Detect which cell encompasses the target text, then output its [x, y] center coordinate. 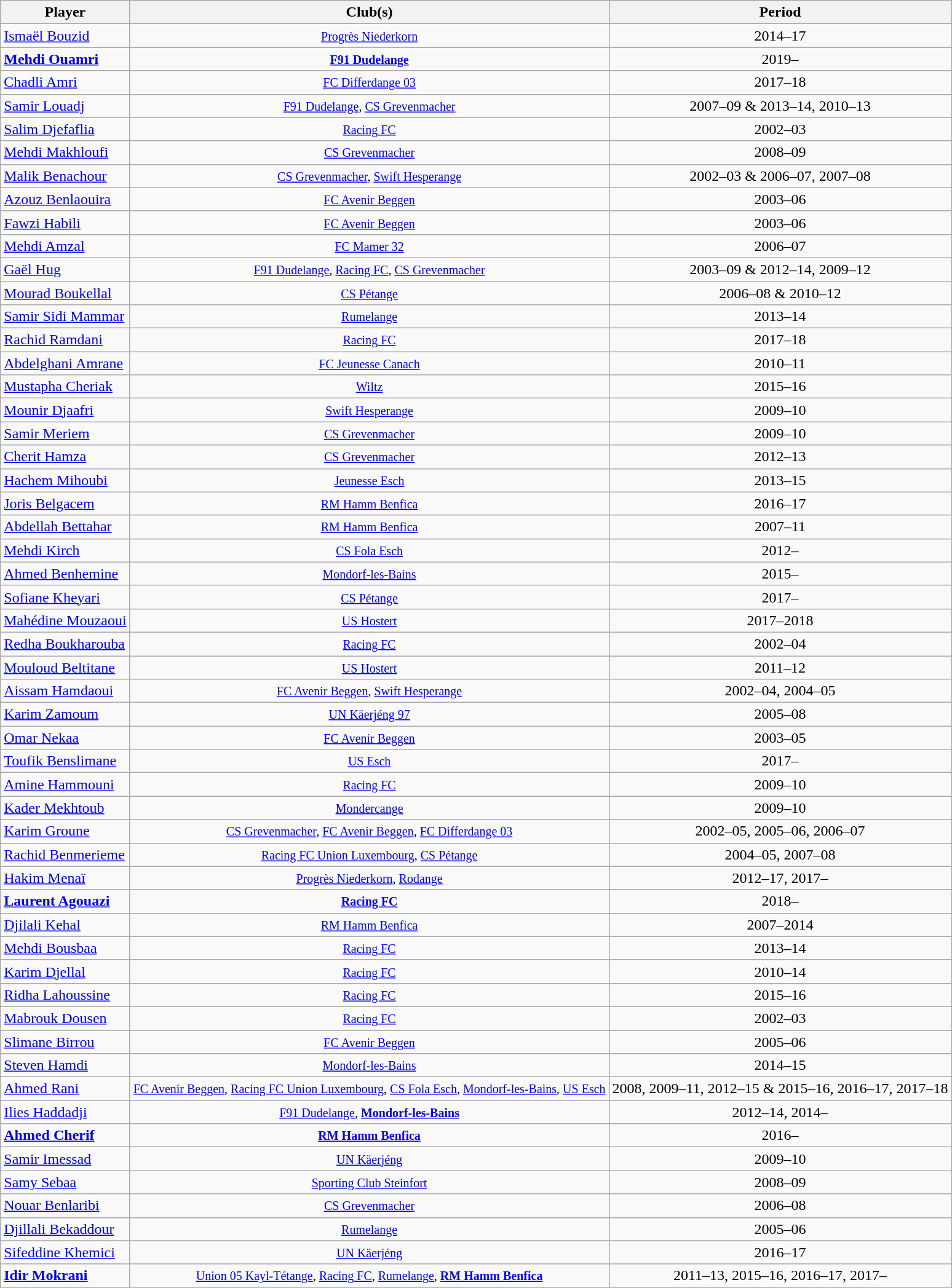
Mourad Boukellal [65, 293]
Racing FC Union Luxembourg, CS Pétange [369, 855]
2005–08 [780, 714]
Djilali Kehal [65, 925]
Cherit Hamza [65, 457]
Idir Mokrani [65, 1276]
2011–13, 2015–16, 2016–17, 2017– [780, 1276]
2010–14 [780, 971]
Player [65, 12]
2012– [780, 550]
Ahmed Rani [65, 1089]
Sofiane Kheyari [65, 597]
Mehdi Makhloufi [65, 152]
Redha Boukharouba [65, 644]
Ismaël Bouzid [65, 36]
Ilies Haddadji [65, 1112]
F91 Dudelange [369, 59]
Azouz Benlaouira [65, 199]
Rachid Ramdani [65, 340]
2011–12 [780, 667]
Malik Benachour [65, 176]
2002–04 [780, 644]
FC Avenir Beggen, Swift Hesperange [369, 691]
Mahédine Mouzaoui [65, 620]
Omar Nekaa [65, 738]
2006–08 & 2010–12 [780, 293]
Aissam Hamdaoui [65, 691]
Djillali Bekaddour [65, 1229]
Samir Sidi Mammar [65, 317]
Karim Groune [65, 831]
Mehdi Ouamri [65, 59]
CS Grevenmacher, Swift Hesperange [369, 176]
Abdellah Bettahar [65, 527]
Amine Hammouni [65, 784]
Samir Meriem [65, 433]
2019– [780, 59]
Toufik Benslimane [65, 761]
2006–07 [780, 246]
2010–11 [780, 363]
Mounir Djaafri [65, 410]
Swift Hesperange [369, 410]
Samir Louadj [65, 106]
Samy Sebaa [65, 1182]
Salim Djefaflia [65, 129]
Karim Djellal [65, 971]
2012–14, 2014– [780, 1112]
2007–11 [780, 527]
US Esch [369, 761]
2014–15 [780, 1065]
2013–15 [780, 480]
Mondercange [369, 808]
2002–05, 2005–06, 2006–07 [780, 831]
Wiltz [369, 387]
FC Avenir Beggen, Racing FC Union Luxembourg, CS Fola Esch, Mondorf-les-Bains, US Esch [369, 1089]
2002–04, 2004–05 [780, 691]
Period [780, 12]
CS Grevenmacher, FC Avenir Beggen, FC Differdange 03 [369, 831]
Laurent Agouazi [65, 901]
2006–08 [780, 1206]
Mehdi Kirch [65, 550]
Abdelghani Amrane [65, 363]
Mehdi Bousbaa [65, 948]
Karim Zamoum [65, 714]
Fawzi Habili [65, 223]
FC Jeunesse Canach [369, 363]
2004–05, 2007–08 [780, 855]
Hakim Menaï [65, 878]
Hachem Mihoubi [65, 480]
2003–09 & 2012–14, 2009–12 [780, 269]
Sifeddine Khemici [65, 1252]
Progrès Niederkorn, Rodange [369, 878]
CS Fola Esch [369, 550]
Kader Mekhtoub [65, 808]
Chadli Amri [65, 82]
Sporting Club Steinfort [369, 1182]
F91 Dudelange, CS Grevenmacher [369, 106]
Ahmed Cherif [65, 1136]
Mabrouk Dousen [65, 1018]
Nouar Benlaribi [65, 1206]
2014–17 [780, 36]
Rachid Benmerieme [65, 855]
2015– [780, 574]
2016– [780, 1136]
Mehdi Amzal [65, 246]
UN Käerjéng 97 [369, 714]
FC Differdange 03 [369, 82]
FC Mamer 32 [369, 246]
Steven Hamdi [65, 1065]
2002–03 & 2006–07, 2007–08 [780, 176]
Union 05 Kayl-Tétange, Racing FC, Rumelange, RM Hamm Benfica [369, 1276]
Jeunesse Esch [369, 480]
F91 Dudelange, Racing FC, CS Grevenmacher [369, 269]
Ahmed Benhemine [65, 574]
Mustapha Cheriak [65, 387]
2008, 2009–11, 2012–15 & 2015–16, 2016–17, 2017–18 [780, 1089]
2017–2018 [780, 620]
2012–17, 2017– [780, 878]
2018– [780, 901]
Progrès Niederkorn [369, 36]
Gaël Hug [65, 269]
Joris Belgacem [65, 504]
Slimane Birrou [65, 1042]
F91 Dudelange, Mondorf-les-Bains [369, 1112]
2003–05 [780, 738]
2007–09 & 2013–14, 2010–13 [780, 106]
2012–13 [780, 457]
Ridha Lahoussine [65, 995]
Samir Imessad [65, 1159]
Mouloud Beltitane [65, 667]
Club(s) [369, 12]
2007–2014 [780, 925]
